Return the [x, y] coordinate for the center point of the cell that contains the specified text.  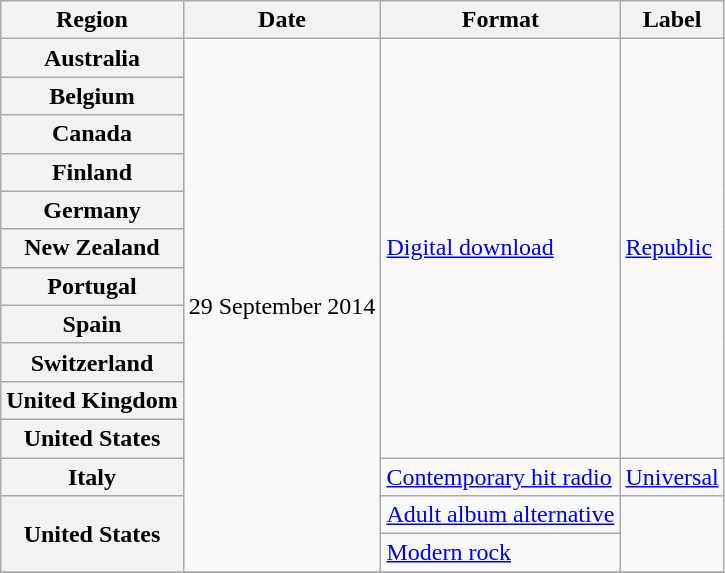
29 September 2014 [282, 306]
Digital download [500, 248]
Finland [92, 172]
Australia [92, 58]
Spain [92, 324]
Contemporary hit radio [500, 477]
Italy [92, 477]
Universal [672, 477]
New Zealand [92, 248]
Format [500, 20]
Date [282, 20]
Region [92, 20]
Canada [92, 134]
Label [672, 20]
Adult album alternative [500, 515]
United Kingdom [92, 400]
Belgium [92, 96]
Switzerland [92, 362]
Modern rock [500, 553]
Portugal [92, 286]
Germany [92, 210]
Republic [672, 248]
